Pinpoint the cell where the given text exists, returning its (X, Y) midpoint coordinate. 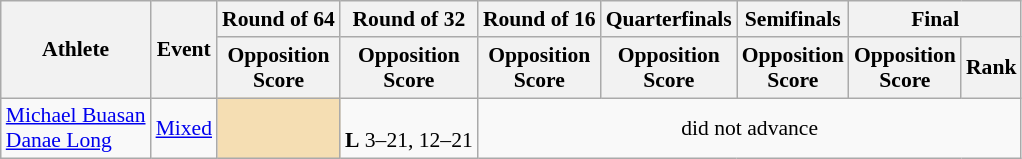
Rank (992, 68)
Michael Buasan Danae Long (76, 128)
Athlete (76, 50)
L 3–21, 12–21 (409, 128)
Quarterfinals (669, 19)
Mixed (184, 128)
Final (936, 19)
Round of 16 (540, 19)
Semifinals (793, 19)
did not advance (750, 128)
Round of 32 (409, 19)
Round of 64 (278, 19)
Event (184, 50)
